From the cell containing the given text, extract its center point as [x, y] coordinate. 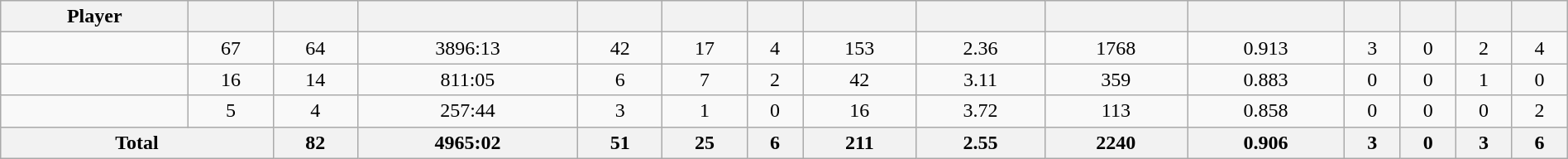
14 [315, 79]
2.36 [981, 48]
113 [1116, 111]
3896:13 [467, 48]
2240 [1116, 142]
0.913 [1266, 48]
64 [315, 48]
0.858 [1266, 111]
7 [705, 79]
153 [860, 48]
211 [860, 142]
Player [94, 17]
5 [231, 111]
811:05 [467, 79]
257:44 [467, 111]
1768 [1116, 48]
25 [705, 142]
4965:02 [467, 142]
Total [137, 142]
3.72 [981, 111]
2.55 [981, 142]
3.11 [981, 79]
359 [1116, 79]
67 [231, 48]
51 [619, 142]
82 [315, 142]
17 [705, 48]
0.883 [1266, 79]
0.906 [1266, 142]
